Pinpoint the cell where the given text exists, returning its (x, y) midpoint coordinate. 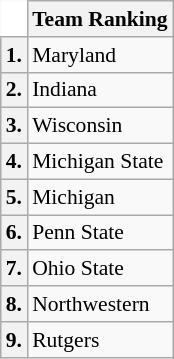
Wisconsin (100, 126)
3. (14, 126)
4. (14, 162)
Team Ranking (100, 19)
Michigan State (100, 162)
Rutgers (100, 340)
9. (14, 340)
6. (14, 233)
8. (14, 304)
7. (14, 269)
Michigan (100, 197)
Ohio State (100, 269)
1. (14, 55)
5. (14, 197)
Indiana (100, 90)
Penn State (100, 233)
Maryland (100, 55)
2. (14, 90)
Northwestern (100, 304)
